Return (X, Y) of the center of cell containing provided text 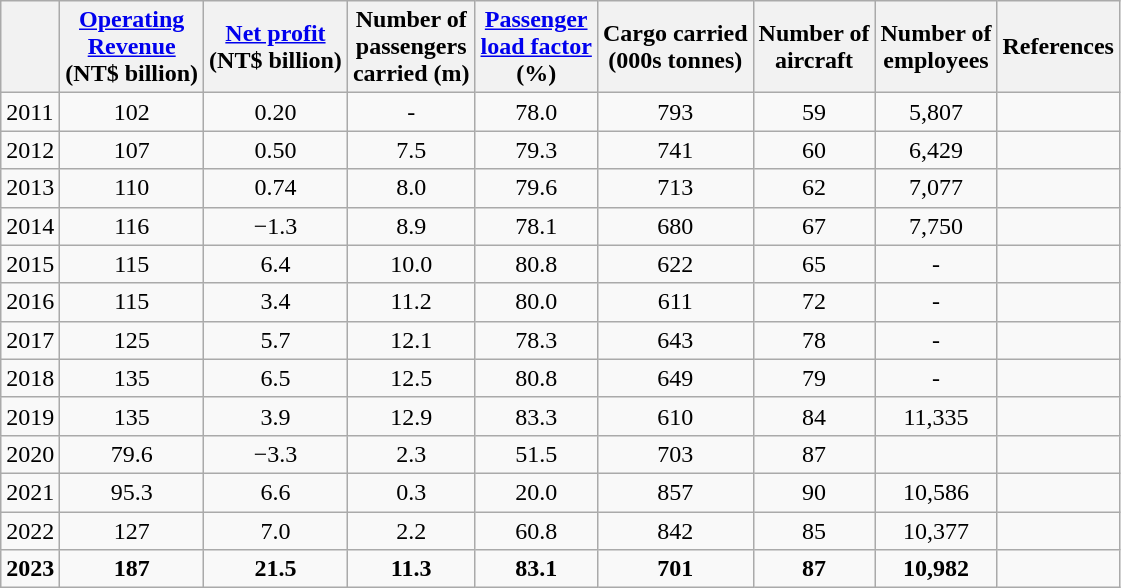
102 (132, 112)
701 (675, 569)
2011 (30, 112)
59 (814, 112)
90 (814, 492)
842 (675, 531)
107 (132, 150)
85 (814, 531)
7.0 (276, 531)
643 (675, 340)
6,429 (936, 150)
703 (675, 454)
8.0 (411, 188)
7.5 (411, 150)
2012 (30, 150)
79.3 (536, 150)
95.3 (132, 492)
610 (675, 416)
6.6 (276, 492)
611 (675, 302)
649 (675, 378)
80.0 (536, 302)
2019 (30, 416)
0.74 (276, 188)
10.0 (411, 264)
72 (814, 302)
−3.3 (276, 454)
3.9 (276, 416)
84 (814, 416)
2015 (30, 264)
2023 (30, 569)
11.3 (411, 569)
79 (814, 378)
741 (675, 150)
78.0 (536, 112)
Passengerload factor(%) (536, 47)
5.7 (276, 340)
10,586 (936, 492)
2021 (30, 492)
21.5 (276, 569)
7,077 (936, 188)
2.3 (411, 454)
2018 (30, 378)
5,807 (936, 112)
622 (675, 264)
3.4 (276, 302)
12.1 (411, 340)
10,982 (936, 569)
67 (814, 226)
793 (675, 112)
83.1 (536, 569)
Number ofaircraft (814, 47)
78.1 (536, 226)
12.5 (411, 378)
78 (814, 340)
0.50 (276, 150)
6.4 (276, 264)
−1.3 (276, 226)
0.20 (276, 112)
60 (814, 150)
7,750 (936, 226)
Number ofemployees (936, 47)
680 (675, 226)
127 (132, 531)
20.0 (536, 492)
0.3 (411, 492)
78.3 (536, 340)
62 (814, 188)
11.2 (411, 302)
10,377 (936, 531)
187 (132, 569)
Net profit(NT$ billion) (276, 47)
65 (814, 264)
11,335 (936, 416)
2020 (30, 454)
Cargo carried(000s tonnes) (675, 47)
References (1058, 47)
6.5 (276, 378)
51.5 (536, 454)
2014 (30, 226)
12.9 (411, 416)
2013 (30, 188)
125 (132, 340)
OperatingRevenue(NT$ billion) (132, 47)
2022 (30, 531)
8.9 (411, 226)
2017 (30, 340)
Number ofpassengerscarried (m) (411, 47)
2016 (30, 302)
116 (132, 226)
83.3 (536, 416)
857 (675, 492)
60.8 (536, 531)
110 (132, 188)
713 (675, 188)
2.2 (411, 531)
